Pinpoint the cell where the given text exists, returning its [X, Y] midpoint coordinate. 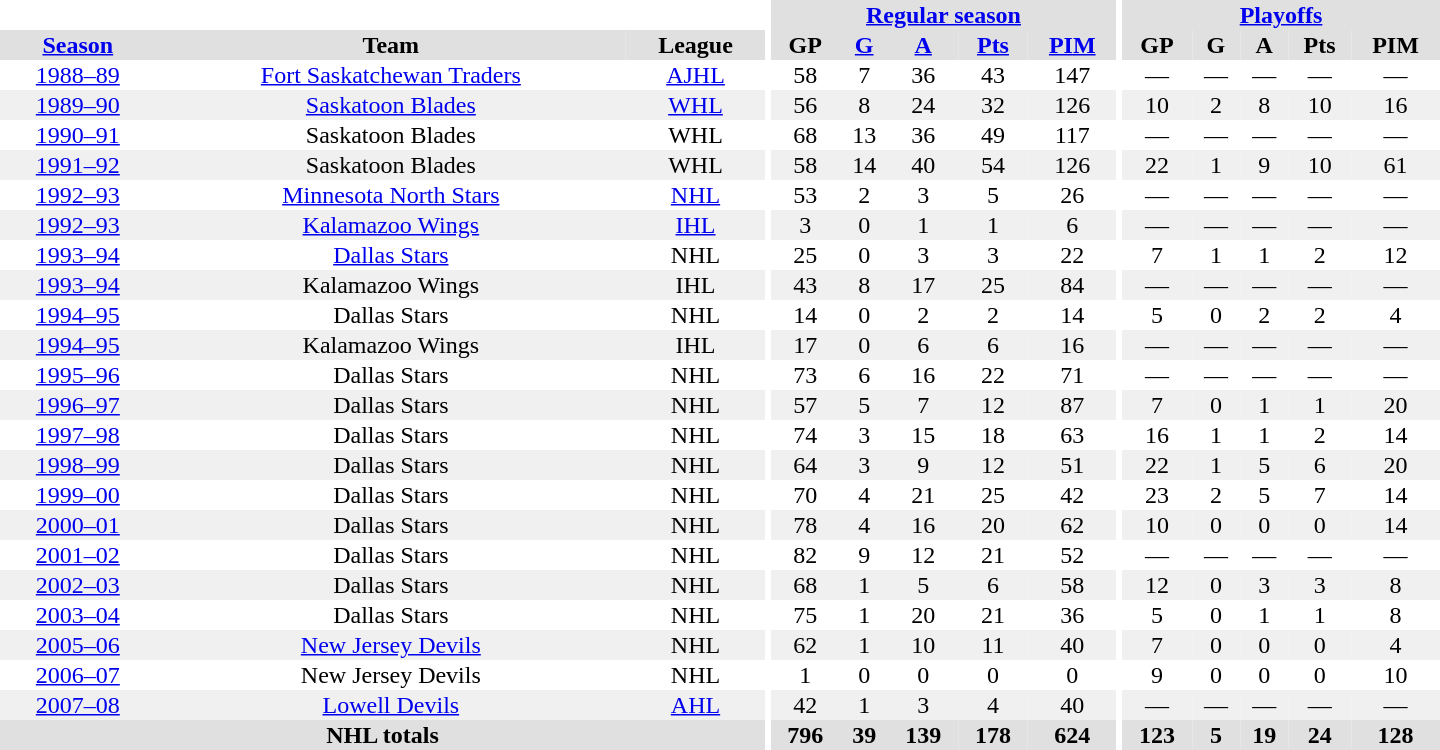
1999–00 [78, 495]
2005–06 [78, 645]
624 [1072, 735]
82 [805, 555]
54 [993, 165]
1990–91 [78, 135]
71 [1072, 375]
117 [1072, 135]
2001–02 [78, 555]
Season [78, 45]
Minnesota North Stars [391, 195]
87 [1072, 405]
74 [805, 435]
2000–01 [78, 525]
NHL totals [382, 735]
53 [805, 195]
73 [805, 375]
51 [1072, 465]
75 [805, 615]
19 [1264, 735]
178 [993, 735]
Fort Saskatchewan Traders [391, 75]
Playoffs [1281, 15]
1989–90 [78, 105]
796 [805, 735]
1997–98 [78, 435]
49 [993, 135]
2007–08 [78, 705]
63 [1072, 435]
Team [391, 45]
15 [923, 435]
39 [864, 735]
147 [1072, 75]
70 [805, 495]
18 [993, 435]
56 [805, 105]
1996–97 [78, 405]
1998–99 [78, 465]
52 [1072, 555]
11 [993, 645]
1995–96 [78, 375]
Lowell Devils [391, 705]
123 [1157, 735]
26 [1072, 195]
32 [993, 105]
2006–07 [78, 675]
1988–89 [78, 75]
2002–03 [78, 585]
57 [805, 405]
78 [805, 525]
AJHL [696, 75]
128 [1396, 735]
1991–92 [78, 165]
2003–04 [78, 615]
Regular season [943, 15]
23 [1157, 495]
61 [1396, 165]
84 [1072, 285]
139 [923, 735]
AHL [696, 705]
League [696, 45]
13 [864, 135]
64 [805, 465]
